Detect which cell encompasses the target text, then output its [x, y] center coordinate. 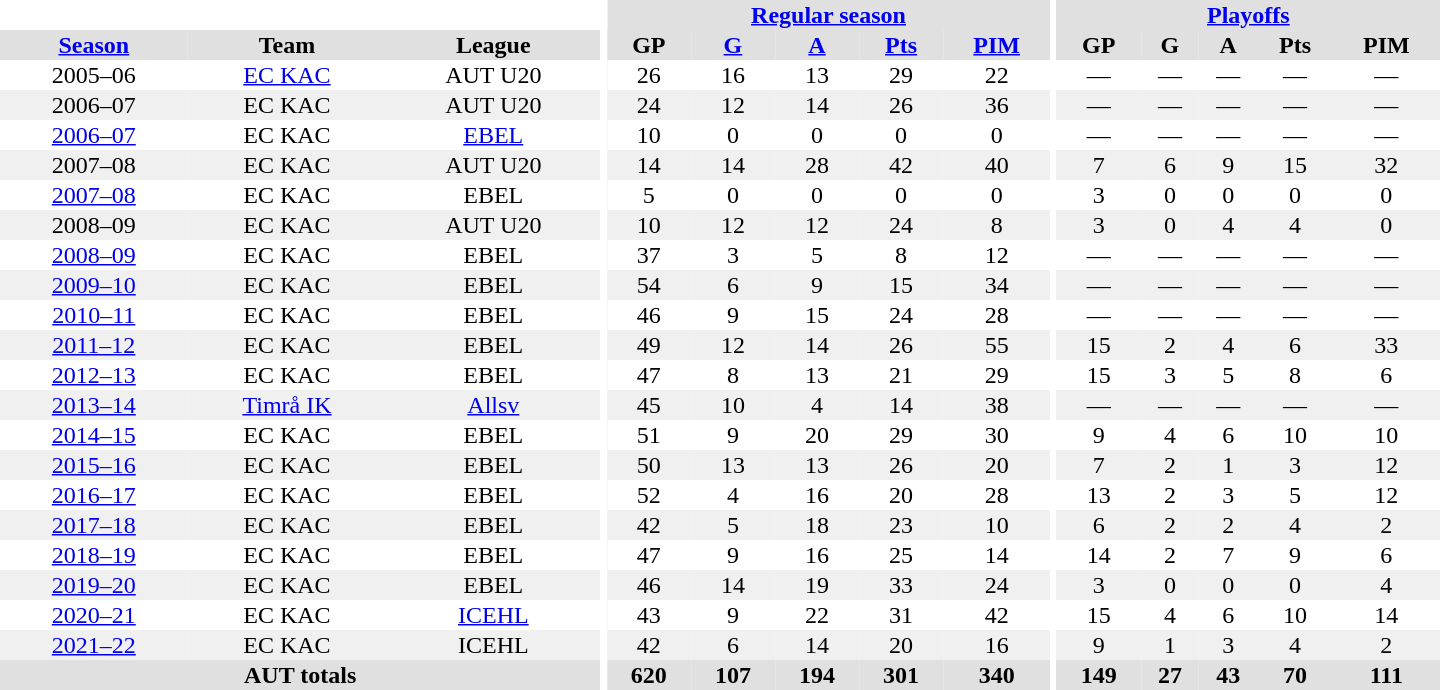
League [493, 45]
51 [649, 435]
30 [996, 435]
620 [649, 675]
49 [649, 345]
2018–19 [94, 555]
38 [996, 405]
Team [288, 45]
2013–14 [94, 405]
149 [1099, 675]
40 [996, 165]
2010–11 [94, 315]
Regular season [828, 15]
31 [901, 615]
111 [1386, 675]
25 [901, 555]
2021–22 [94, 645]
AUT totals [300, 675]
2020–21 [94, 615]
107 [733, 675]
45 [649, 405]
2017–18 [94, 525]
21 [901, 375]
Season [94, 45]
Playoffs [1248, 15]
2014–15 [94, 435]
2012–13 [94, 375]
52 [649, 495]
36 [996, 105]
37 [649, 255]
2005–06 [94, 75]
18 [817, 525]
70 [1294, 675]
23 [901, 525]
27 [1170, 675]
2019–20 [94, 585]
340 [996, 675]
54 [649, 285]
Timrå IK [288, 405]
32 [1386, 165]
2011–12 [94, 345]
2015–16 [94, 465]
55 [996, 345]
194 [817, 675]
19 [817, 585]
2009–10 [94, 285]
34 [996, 285]
301 [901, 675]
50 [649, 465]
2016–17 [94, 495]
Allsv [493, 405]
